Provide the (x, y) coordinate of the cell's center where the given text is located.  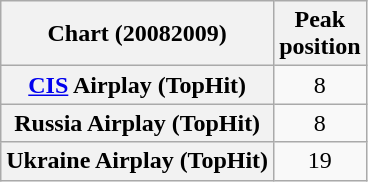
19 (320, 161)
CIS Airplay (TopHit) (138, 85)
Peakposition (320, 34)
Chart (20082009) (138, 34)
Russia Airplay (TopHit) (138, 123)
Ukraine Airplay (TopHit) (138, 161)
